Provide the [x, y] coordinate of the cell's center where the given text is located.  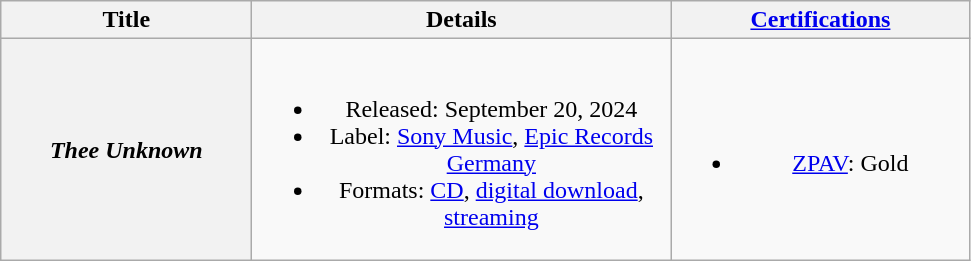
ZPAV: Gold [820, 150]
Title [126, 20]
Certifications [820, 20]
Details [462, 20]
Thee Unknown [126, 150]
Released: September 20, 2024Label: Sony Music, Epic Records GermanyFormats: CD, digital download, streaming [462, 150]
